Extract the [x, y] coordinate from the center of the cell holding the provided text.  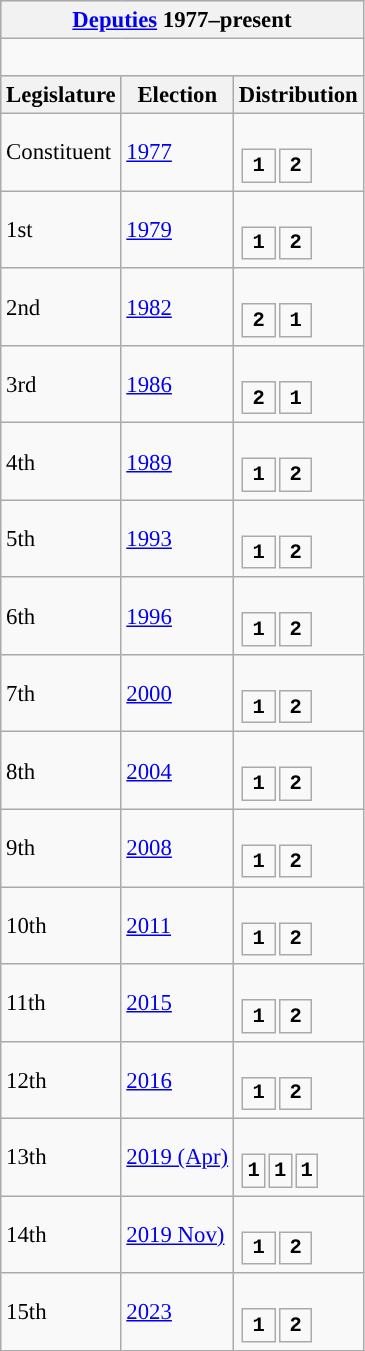
1996 [177, 616]
2015 [177, 1002]
15th [61, 1312]
Constituent [61, 152]
Deputies 1977–present [182, 20]
11th [61, 1002]
2019 Nov) [177, 1234]
1st [61, 230]
12th [61, 1080]
2004 [177, 770]
2008 [177, 848]
8th [61, 770]
4th [61, 462]
Distribution [298, 95]
7th [61, 694]
1989 [177, 462]
Election [177, 95]
Legislature [61, 95]
14th [61, 1234]
13th [61, 1158]
1977 [177, 152]
1982 [177, 306]
2011 [177, 926]
10th [61, 926]
1986 [177, 384]
3rd [61, 384]
2023 [177, 1312]
6th [61, 616]
2019 (Apr) [177, 1158]
1979 [177, 230]
1993 [177, 538]
1 1 1 [298, 1158]
5th [61, 538]
9th [61, 848]
2nd [61, 306]
2000 [177, 694]
2016 [177, 1080]
